Search for the cell housing the specified text and yield its [x, y] center coordinate. 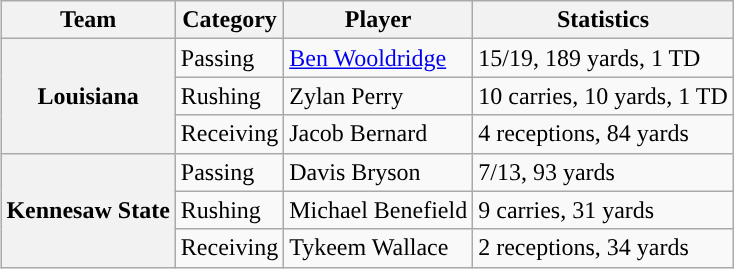
Davis Bryson [378, 172]
10 carries, 10 yards, 1 TD [604, 96]
Jacob Bernard [378, 134]
Player [378, 20]
Zylan Perry [378, 96]
Louisiana [88, 96]
Tykeem Wallace [378, 248]
9 carries, 31 yards [604, 210]
4 receptions, 84 yards [604, 134]
Ben Wooldridge [378, 58]
15/19, 189 yards, 1 TD [604, 58]
2 receptions, 34 yards [604, 248]
Statistics [604, 20]
Kennesaw State [88, 210]
Team [88, 20]
Category [229, 20]
Michael Benefield [378, 210]
7/13, 93 yards [604, 172]
